Scan for the cell matching the given text and deliver its (x, y) coordinate at center. 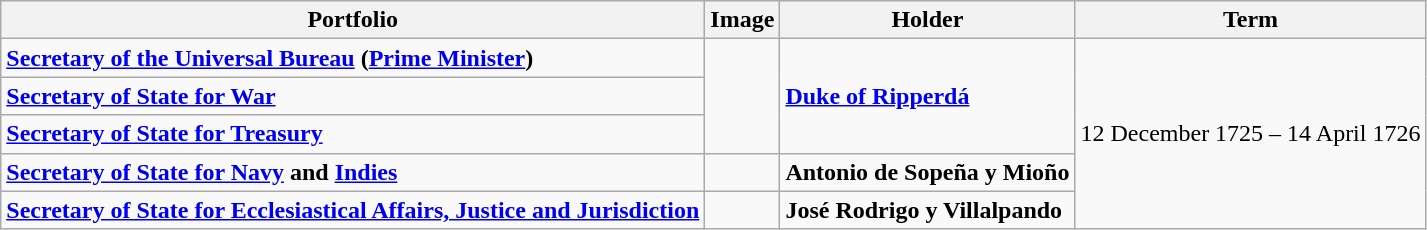
Secretary of State for Treasury (353, 134)
Secretary of State for Navy and Indies (353, 172)
Secretary of State for War (353, 96)
Secretary of State for Ecclesiastical Affairs, Justice and Jurisdiction (353, 210)
José Rodrigo y Villalpando (928, 210)
Antonio de Sopeña y Mioño (928, 172)
Secretary of the Universal Bureau (Prime Minister) (353, 58)
Holder (928, 20)
Term (1250, 20)
Portfolio (353, 20)
12 December 1725 – 14 April 1726 (1250, 134)
Duke of Ripperdá (928, 96)
Image (742, 20)
